Detect which cell encompasses the target text, then output its (X, Y) center coordinate. 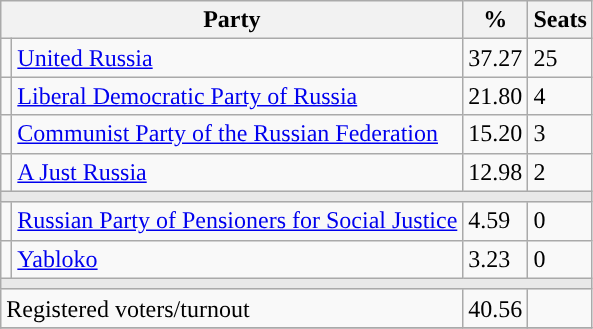
Registered voters/turnout (232, 308)
Communist Party of the Russian Federation (238, 134)
Yabloko (238, 259)
15.20 (496, 134)
37.27 (496, 58)
40.56 (496, 308)
Liberal Democratic Party of Russia (238, 96)
3 (560, 134)
21.80 (496, 96)
Russian Party of Pensioners for Social Justice (238, 221)
25 (560, 58)
Seats (560, 20)
Party (232, 20)
2 (560, 172)
% (496, 20)
4 (560, 96)
3.23 (496, 259)
A Just Russia (238, 172)
United Russia (238, 58)
4.59 (496, 221)
12.98 (496, 172)
